Output the [x, y] coordinate of the center of the cell containing the given text.  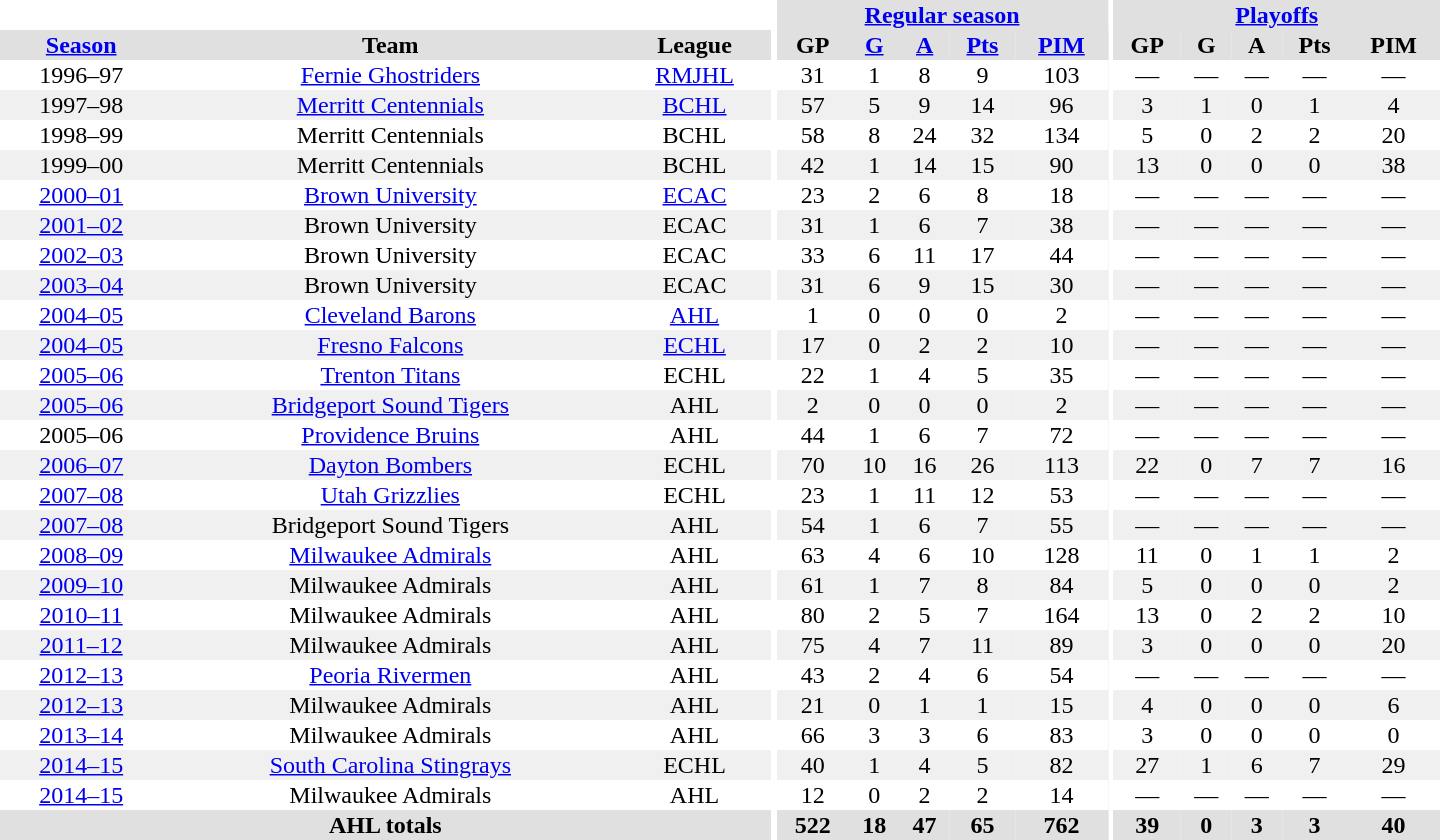
2008–09 [81, 555]
39 [1147, 825]
70 [812, 465]
61 [812, 585]
113 [1062, 465]
33 [812, 255]
96 [1062, 105]
164 [1062, 615]
2006–07 [81, 465]
29 [1394, 765]
134 [1062, 135]
762 [1062, 825]
43 [812, 675]
Fernie Ghostriders [390, 75]
103 [1062, 75]
RMJHL [694, 75]
2003–04 [81, 285]
82 [1062, 765]
AHL totals [386, 825]
Peoria Rivermen [390, 675]
Trenton Titans [390, 375]
2000–01 [81, 195]
Providence Bruins [390, 435]
65 [982, 825]
522 [812, 825]
83 [1062, 735]
1997–98 [81, 105]
42 [812, 165]
1996–97 [81, 75]
84 [1062, 585]
57 [812, 105]
53 [1062, 495]
Utah Grizzlies [390, 495]
30 [1062, 285]
2010–11 [81, 615]
27 [1147, 765]
63 [812, 555]
2009–10 [81, 585]
89 [1062, 645]
Season [81, 45]
80 [812, 615]
Team [390, 45]
Regular season [942, 15]
35 [1062, 375]
47 [924, 825]
2011–12 [81, 645]
66 [812, 735]
Dayton Bombers [390, 465]
32 [982, 135]
128 [1062, 555]
55 [1062, 525]
Cleveland Barons [390, 315]
2013–14 [81, 735]
90 [1062, 165]
1999–00 [81, 165]
58 [812, 135]
Fresno Falcons [390, 345]
72 [1062, 435]
1998–99 [81, 135]
South Carolina Stingrays [390, 765]
75 [812, 645]
2001–02 [81, 225]
League [694, 45]
21 [812, 705]
Playoffs [1276, 15]
26 [982, 465]
2002–03 [81, 255]
24 [924, 135]
